Locate the cell with the specified text and output its (x, y) center coordinate. 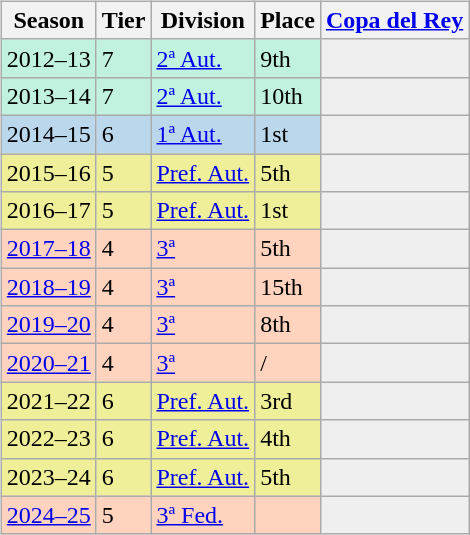
Copa del Rey (394, 20)
4th (288, 439)
Season (48, 20)
2017–18 (48, 249)
/ (288, 363)
2019–20 (48, 325)
2016–17 (48, 211)
3ª Fed. (203, 515)
3rd (288, 401)
2021–22 (48, 401)
15th (288, 287)
Place (288, 20)
2015–16 (48, 173)
10th (288, 96)
2013–14 (48, 96)
2022–23 (48, 439)
2024–25 (48, 515)
8th (288, 325)
2020–21 (48, 363)
Division (203, 20)
2018–19 (48, 287)
2023–24 (48, 477)
Tier (124, 20)
2012–13 (48, 58)
1ª Aut. (203, 134)
2014–15 (48, 134)
9th (288, 58)
